From the cell containing the given text, extract its center point as (x, y) coordinate. 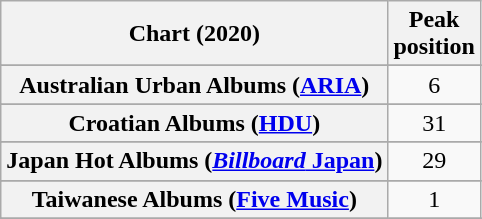
Croatian Albums (HDU) (194, 123)
Japan Hot Albums (Billboard Japan) (194, 161)
Taiwanese Albums (Five Music) (194, 199)
1 (434, 199)
Chart (2020) (194, 34)
29 (434, 161)
Australian Urban Albums (ARIA) (194, 85)
31 (434, 123)
6 (434, 85)
Peakposition (434, 34)
